Output the [x, y] coordinate of the center of the cell containing the given text.  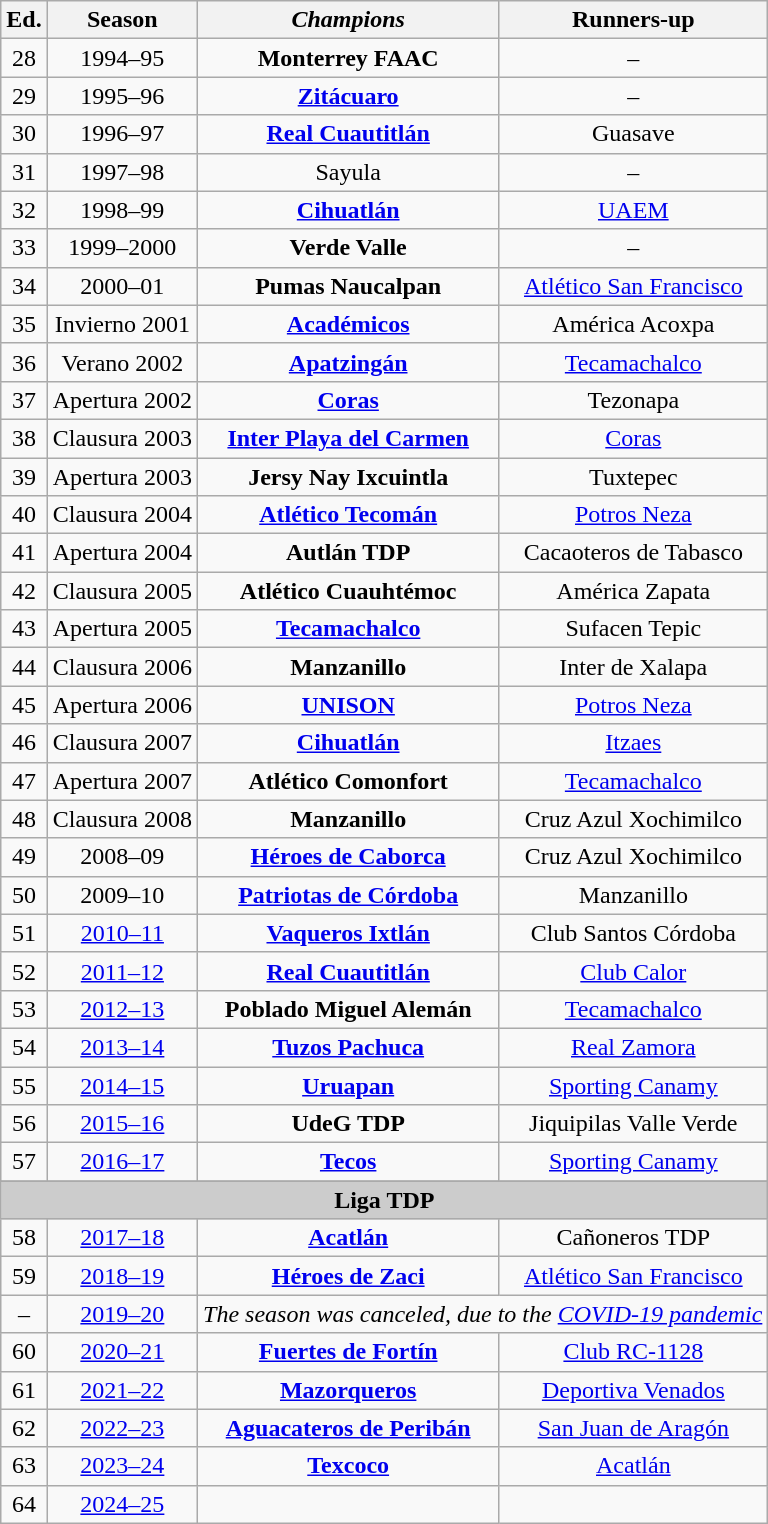
Sayula [348, 172]
54 [24, 1047]
41 [24, 553]
56 [24, 1124]
Apertura 2007 [122, 781]
33 [24, 248]
Pumas Naucalpan [348, 286]
San Juan de Aragón [634, 1428]
49 [24, 857]
Club Santos Córdoba [634, 933]
Verde Valle [348, 248]
Liga TDP [384, 1200]
2008–09 [122, 857]
Atlético Tecomán [348, 515]
51 [24, 933]
Atlético Cuauhtémoc [348, 591]
Vaqueros Ixtlán [348, 933]
28 [24, 58]
57 [24, 1162]
Mazorqueros [348, 1390]
Aguacateros de Peribán [348, 1428]
Verano 2002 [122, 362]
62 [24, 1428]
Académicos [348, 324]
Champions [348, 20]
Club RC-1128 [634, 1352]
2009–10 [122, 895]
1995–96 [122, 96]
Poblado Miguel Alemán [348, 1009]
2024–25 [122, 1504]
UNISON [348, 705]
30 [24, 134]
63 [24, 1466]
Real Zamora [634, 1047]
Clausura 2007 [122, 743]
Clausura 2003 [122, 438]
Clausura 2008 [122, 819]
Héroes de Caborca [348, 857]
2018–19 [122, 1276]
Tuxtepec [634, 477]
47 [24, 781]
Apatzingán [348, 362]
Runners-up [634, 20]
Clausura 2004 [122, 515]
53 [24, 1009]
Apertura 2002 [122, 400]
2021–22 [122, 1390]
43 [24, 629]
42 [24, 591]
Texcoco [348, 1466]
Tuzos Pachuca [348, 1047]
2019–20 [122, 1314]
2013–14 [122, 1047]
Inter Playa del Carmen [348, 438]
60 [24, 1352]
58 [24, 1238]
1994–95 [122, 58]
40 [24, 515]
1996–97 [122, 134]
35 [24, 324]
31 [24, 172]
Uruapan [348, 1085]
2011–12 [122, 971]
The season was canceled, due to the COVID-19 pandemic [483, 1314]
Clausura 2006 [122, 667]
55 [24, 1085]
38 [24, 438]
UAEM [634, 210]
37 [24, 400]
Héroes de Zaci [348, 1276]
Zitácuaro [348, 96]
Tezonapa [634, 400]
Patriotas de Córdoba [348, 895]
1997–98 [122, 172]
29 [24, 96]
2015–16 [122, 1124]
44 [24, 667]
2023–24 [122, 1466]
32 [24, 210]
2012–13 [122, 1009]
2016–17 [122, 1162]
Jiquipilas Valle Verde [634, 1124]
Deportiva Venados [634, 1390]
Sufacen Tepic [634, 629]
52 [24, 971]
Tecos [348, 1162]
Apertura 2003 [122, 477]
2022–23 [122, 1428]
61 [24, 1390]
Cañoneros TDP [634, 1238]
2014–15 [122, 1085]
64 [24, 1504]
1999–2000 [122, 248]
46 [24, 743]
48 [24, 819]
UdeG TDP [348, 1124]
2020–21 [122, 1352]
2000–01 [122, 286]
Invierno 2001 [122, 324]
Fuertes de Fortín [348, 1352]
América Zapata [634, 591]
Atlético Comonfort [348, 781]
América Acoxpa [634, 324]
Cacaoteros de Tabasco [634, 553]
34 [24, 286]
2010–11 [122, 933]
Autlán TDP [348, 553]
39 [24, 477]
1998–99 [122, 210]
2017–18 [122, 1238]
Club Calor [634, 971]
Itzaes [634, 743]
Jersy Nay Ixcuintla [348, 477]
Apertura 2004 [122, 553]
Apertura 2006 [122, 705]
45 [24, 705]
36 [24, 362]
Monterrey FAAC [348, 58]
Clausura 2005 [122, 591]
Ed. [24, 20]
59 [24, 1276]
Inter de Xalapa [634, 667]
Season [122, 20]
Apertura 2005 [122, 629]
Guasave [634, 134]
50 [24, 895]
